Provide the [X, Y] coordinate of the cell's center where the given text is located.  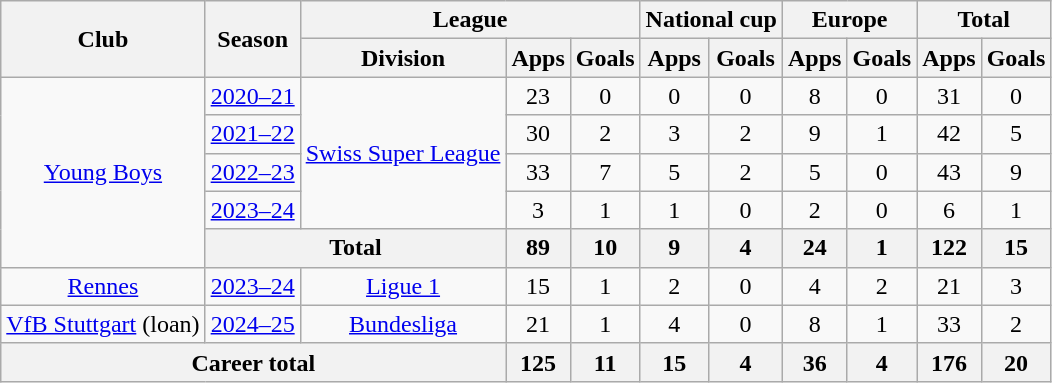
Career total [254, 362]
11 [605, 362]
7 [605, 172]
176 [949, 362]
2021–22 [252, 134]
122 [949, 248]
League [470, 20]
2020–21 [252, 96]
VfB Stuttgart (loan) [103, 324]
89 [538, 248]
23 [538, 96]
6 [949, 210]
Season [252, 39]
30 [538, 134]
125 [538, 362]
Rennes [103, 286]
Club [103, 39]
Swiss Super League [403, 153]
10 [605, 248]
Young Boys [103, 172]
43 [949, 172]
Europe [850, 20]
National cup [711, 20]
20 [1016, 362]
2022–23 [252, 172]
Division [403, 58]
24 [815, 248]
Bundesliga [403, 324]
36 [815, 362]
31 [949, 96]
Ligue 1 [403, 286]
42 [949, 134]
2024–25 [252, 324]
